Return the (x, y) coordinate for the center point of the cell that contains the specified text.  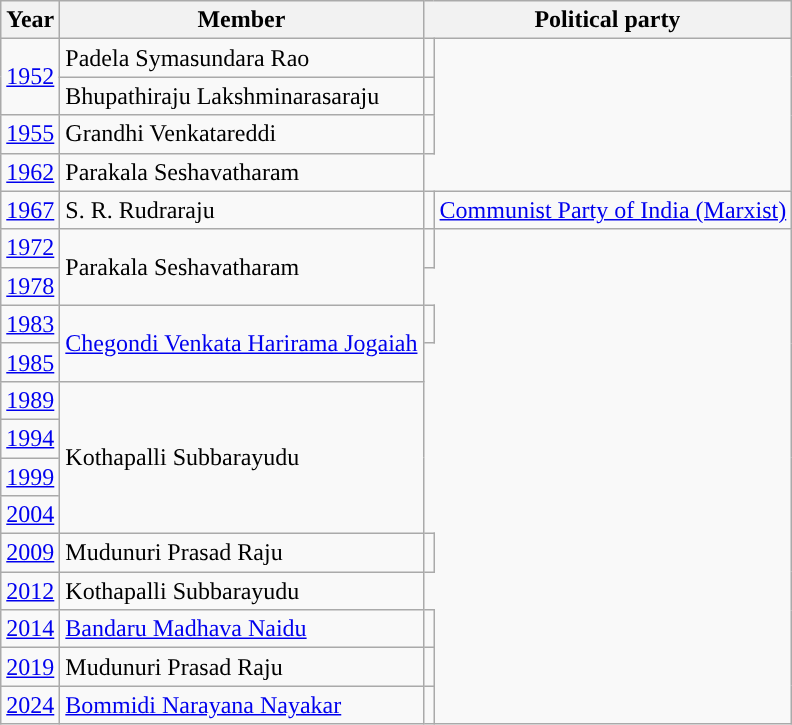
1967 (30, 210)
Padela Symasundara Rao (242, 58)
1952 (30, 77)
1999 (30, 477)
Bandaru Madhava Naidu (242, 629)
Year (30, 20)
1962 (30, 172)
Grandhi Venkatareddi (242, 134)
1994 (30, 438)
2014 (30, 629)
1972 (30, 248)
1955 (30, 134)
1983 (30, 324)
S. R. Rudraraju (242, 210)
1978 (30, 286)
1985 (30, 362)
2024 (30, 705)
2004 (30, 515)
Chegondi Venkata Harirama Jogaiah (242, 343)
Communist Party of India (Marxist) (613, 210)
1989 (30, 400)
Bhupathiraju Lakshminarasaraju (242, 96)
Member (242, 20)
Bommidi Narayana Nayakar (242, 705)
2019 (30, 667)
2009 (30, 553)
2012 (30, 591)
Political party (608, 20)
